Find where the given text appears and provide that cell's center as [x, y] coordinate. 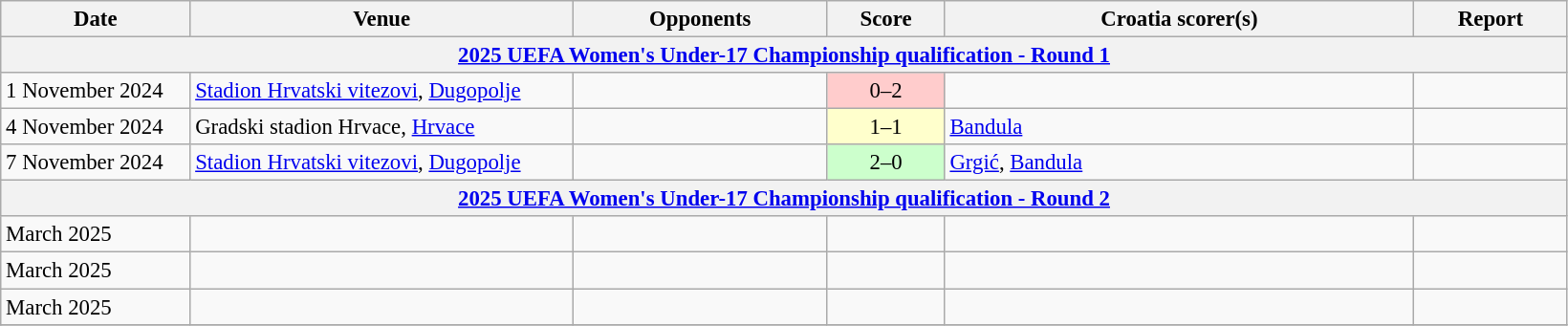
2025 UEFA Women's Under-17 Championship qualification - Round 1 [784, 55]
Opponents [700, 19]
4 November 2024 [96, 127]
Venue [382, 19]
Grgić, Bandula [1180, 163]
Score [885, 19]
1–1 [885, 127]
Date [96, 19]
Croatia scorer(s) [1180, 19]
2025 UEFA Women's Under-17 Championship qualification - Round 2 [784, 199]
1 November 2024 [96, 91]
7 November 2024 [96, 163]
2–0 [885, 163]
Report [1492, 19]
0–2 [885, 91]
Gradski stadion Hrvace, Hrvace [382, 127]
Bandula [1180, 127]
